Capture the cell that displays the provided text and extract its [x, y] central coordinate. 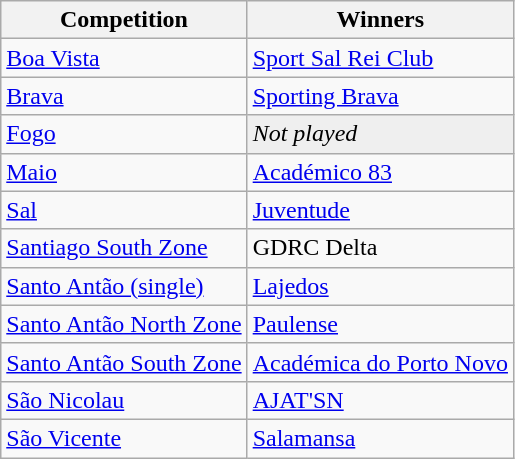
Fogo [124, 134]
AJAT'SN [380, 400]
Sal [124, 210]
Maio [124, 172]
Boa Vista [124, 58]
Paulense [380, 324]
São Nicolau [124, 400]
Brava [124, 96]
Santo Antão North Zone [124, 324]
Lajedos [380, 286]
Salamansa [380, 438]
Santiago South Zone [124, 248]
Santo Antão South Zone [124, 362]
Académico 83 [380, 172]
Santo Antão (single) [124, 286]
São Vicente [124, 438]
Winners [380, 20]
GDRC Delta [380, 248]
Sport Sal Rei Club [380, 58]
Not played [380, 134]
Sporting Brava [380, 96]
Académica do Porto Novo [380, 362]
Competition [124, 20]
Juventude [380, 210]
